Return [X, Y] of the center of cell containing provided text 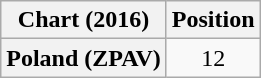
Poland (ZPAV) [84, 58]
Chart (2016) [84, 20]
Position [213, 20]
12 [213, 58]
